Return the (X, Y) coordinate for the center point of the cell that contains the specified text.  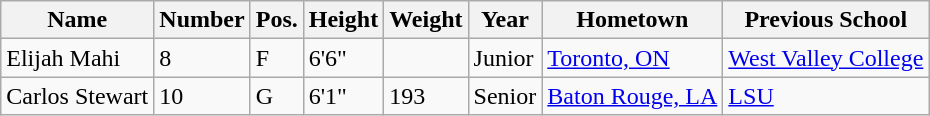
F (276, 58)
8 (202, 58)
10 (202, 96)
West Valley College (826, 58)
Hometown (632, 20)
Toronto, ON (632, 58)
Height (343, 20)
Baton Rouge, LA (632, 96)
Weight (426, 20)
Previous School (826, 20)
Junior (505, 58)
Senior (505, 96)
6'6" (343, 58)
G (276, 96)
LSU (826, 96)
Carlos Stewart (78, 96)
Name (78, 20)
193 (426, 96)
6'1" (343, 96)
Year (505, 20)
Elijah Mahi (78, 58)
Number (202, 20)
Pos. (276, 20)
